Extract the [x, y] coordinate from the center of the cell holding the provided text.  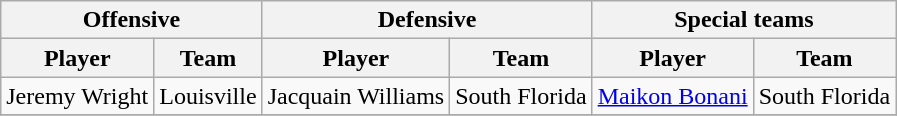
Offensive [132, 20]
Defensive [427, 20]
Louisville [208, 96]
Jeremy Wright [78, 96]
Maikon Bonani [672, 96]
Special teams [744, 20]
Jacquain Williams [356, 96]
